Provide the [X, Y] coordinate of the cell's center where the given text is located.  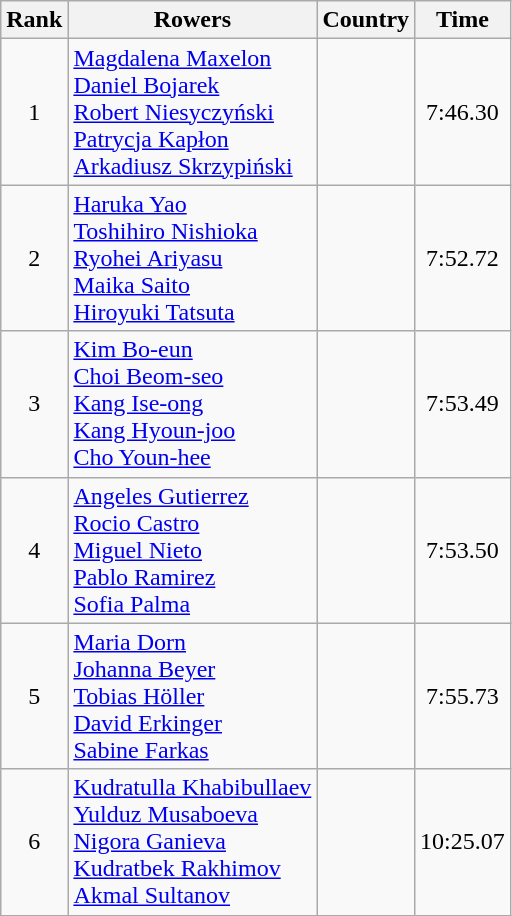
Rowers [192, 20]
Kim Bo-eunChoi Beom-seoKang Ise-ongKang Hyoun-jooCho Youn-hee [192, 404]
7:53.49 [463, 404]
10:25.07 [463, 842]
7:55.73 [463, 696]
2 [34, 258]
Rank [34, 20]
1 [34, 112]
Haruka YaoToshihiro NishiokaRyohei AriyasuMaika SaitoHiroyuki Tatsuta [192, 258]
7:53.50 [463, 550]
6 [34, 842]
Maria DornJohanna BeyerTobias HöllerDavid ErkingerSabine Farkas [192, 696]
Time [463, 20]
Country [366, 20]
4 [34, 550]
3 [34, 404]
7:52.72 [463, 258]
Magdalena MaxelonDaniel BojarekRobert NiesyczyńskiPatrycja KapłonArkadiusz Skrzypiński [192, 112]
Angeles GutierrezRocio CastroMiguel NietoPablo RamirezSofia Palma [192, 550]
Kudratulla KhabibullaevYulduz MusaboevaNigora GanievaKudratbek RakhimovAkmal Sultanov [192, 842]
5 [34, 696]
7:46.30 [463, 112]
